Scan for the cell matching the given text and deliver its [X, Y] coordinate at center. 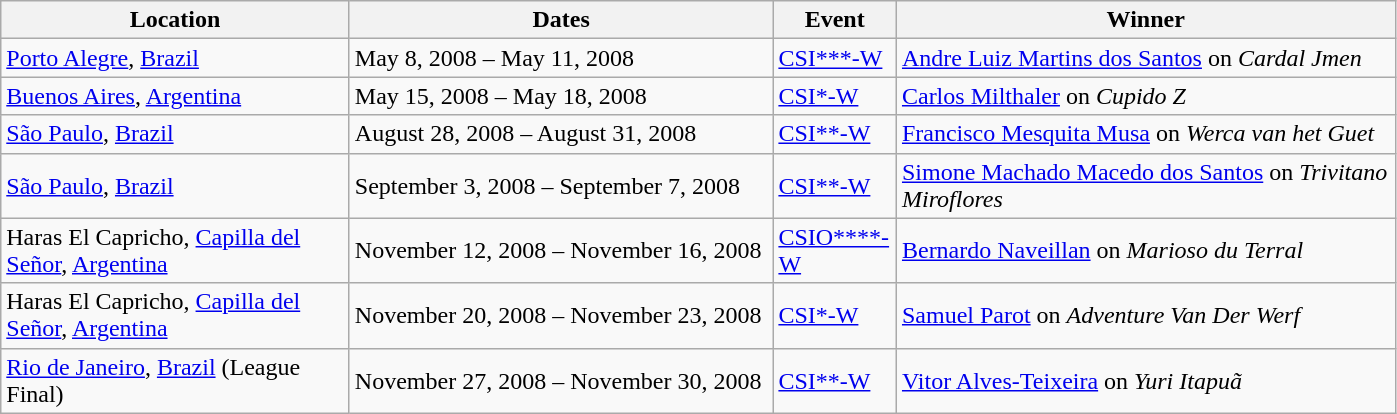
November 27, 2008 – November 30, 2008 [561, 380]
November 20, 2008 – November 23, 2008 [561, 316]
Carlos Milthaler on Cupido Z [1146, 96]
CSI***-W [835, 58]
Dates [561, 20]
Andre Luiz Martins dos Santos on Cardal Jmen [1146, 58]
Winner [1146, 20]
Vitor Alves-Teixeira on Yuri Itapuã [1146, 380]
Porto Alegre, Brazil [176, 58]
Simone Machado Macedo dos Santos on Trivitano Miroflores [1146, 186]
Location [176, 20]
Francisco Mesquita Musa on Werca van het Guet [1146, 134]
May 15, 2008 – May 18, 2008 [561, 96]
Samuel Parot on Adventure Van Der Werf [1146, 316]
May 8, 2008 – May 11, 2008 [561, 58]
September 3, 2008 – September 7, 2008 [561, 186]
November 12, 2008 – November 16, 2008 [561, 250]
Buenos Aires, Argentina [176, 96]
Rio de Janeiro, Brazil (League Final) [176, 380]
Bernardo Naveillan on Marioso du Terral [1146, 250]
Event [835, 20]
August 28, 2008 – August 31, 2008 [561, 134]
CSIO****-W [835, 250]
